Detect which cell encompasses the target text, then output its [X, Y] center coordinate. 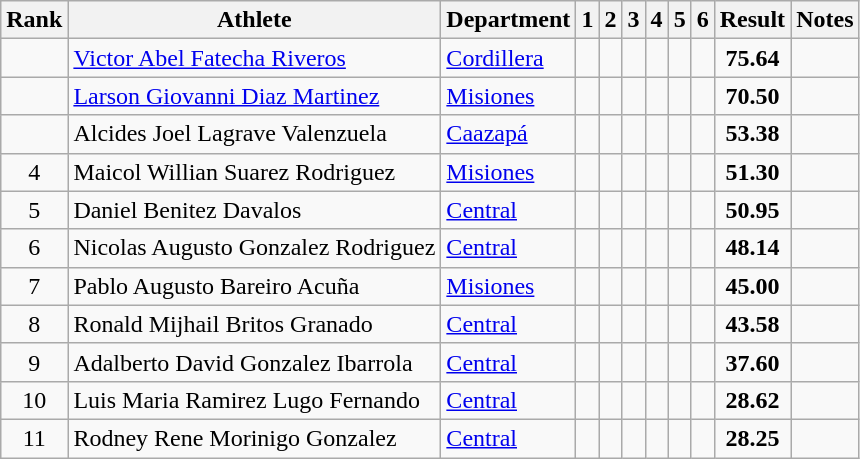
Caazapá [508, 134]
3 [634, 20]
70.50 [752, 96]
28.25 [752, 438]
50.95 [752, 210]
51.30 [752, 172]
Cordillera [508, 58]
48.14 [752, 248]
8 [34, 324]
2 [610, 20]
Notes [825, 20]
Result [752, 20]
Nicolas Augusto Gonzalez Rodriguez [254, 248]
Victor Abel Fatecha Riveros [254, 58]
Alcides Joel Lagrave Valenzuela [254, 134]
7 [34, 286]
Adalberto David Gonzalez Ibarrola [254, 362]
Luis Maria Ramirez Lugo Fernando [254, 400]
53.38 [752, 134]
Pablo Augusto Bareiro Acuña [254, 286]
9 [34, 362]
Larson Giovanni Diaz Martinez [254, 96]
10 [34, 400]
Daniel Benitez Davalos [254, 210]
28.62 [752, 400]
43.58 [752, 324]
37.60 [752, 362]
Ronald Mijhail Britos Granado [254, 324]
75.64 [752, 58]
Rank [34, 20]
Rodney Rene Morinigo Gonzalez [254, 438]
11 [34, 438]
Department [508, 20]
1 [588, 20]
Maicol Willian Suarez Rodriguez [254, 172]
Athlete [254, 20]
45.00 [752, 286]
